Find where the given text appears and provide that cell's center as [X, Y] coordinate. 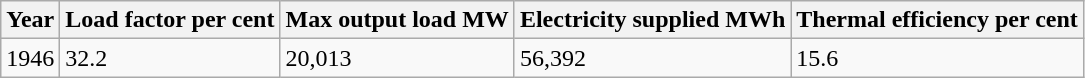
32.2 [170, 58]
Thermal efficiency per cent [938, 20]
Load factor per cent [170, 20]
15.6 [938, 58]
1946 [30, 58]
Max output load MW [397, 20]
56,392 [652, 58]
Electricity supplied MWh [652, 20]
Year [30, 20]
20,013 [397, 58]
